Provide the (x, y) coordinate of the cell's center where the given text is located.  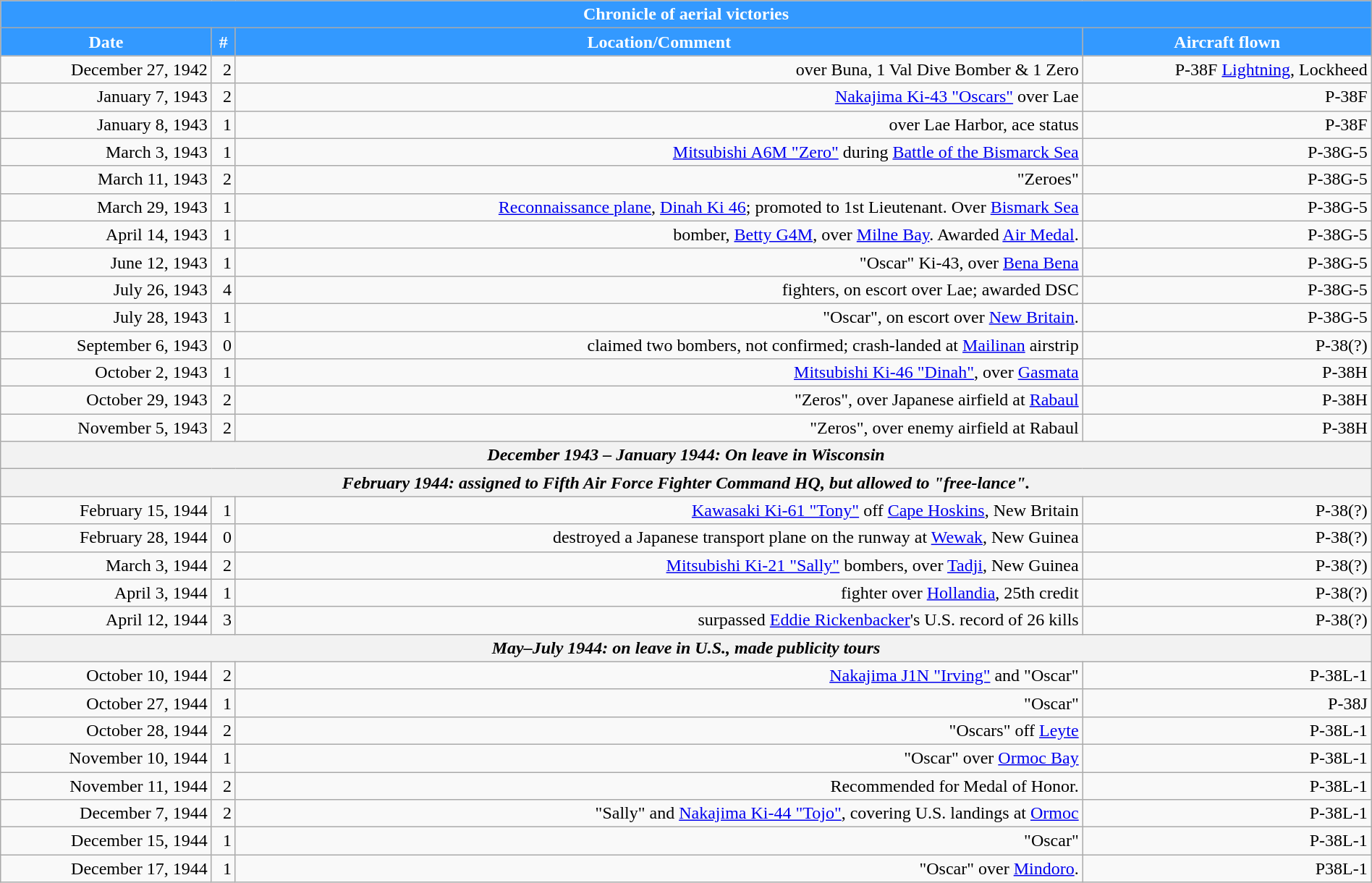
bomber, Betty G4M, over Milne Bay. Awarded Air Medal. (659, 235)
Nakajima Ki-43 "Oscars" over Lae (659, 97)
March 11, 1943 (106, 179)
February 15, 1944 (106, 510)
March 3, 1944 (106, 565)
"Zeros", over enemy airfield at Rabaul (659, 428)
November 11, 1944 (106, 785)
October 27, 1944 (106, 703)
3 (223, 620)
July 28, 1943 (106, 317)
January 7, 1943 (106, 97)
December 17, 1944 (106, 869)
4 (223, 290)
"Oscar" Ki-43, over Bena Bena (659, 262)
destroyed a Japanese transport plane on the runway at Wewak, New Guinea (659, 538)
Location/Comment (659, 42)
December 15, 1944 (106, 841)
April 14, 1943 (106, 235)
Mitsubishi Ki-21 "Sally" bombers, over Tadji, New Guinea (659, 565)
May–July 1944: on leave in U.S., made publicity tours (686, 648)
over Buna, 1 Val Dive Bomber & 1 Zero (659, 69)
"Sally" and Nakajima Ki-44 "Tojo", covering U.S. landings at Ormoc (659, 814)
December 1943 – January 1944: On leave in Wisconsin (686, 455)
"Oscars" off Leyte (659, 730)
October 2, 1943 (106, 373)
April 3, 1944 (106, 593)
P-38J (1227, 703)
March 3, 1943 (106, 152)
"Zeros", over Japanese airfield at Rabaul (659, 400)
December 7, 1944 (106, 814)
Date (106, 42)
November 5, 1943 (106, 428)
November 10, 1944 (106, 758)
Aircraft flown (1227, 42)
July 26, 1943 (106, 290)
October 29, 1943 (106, 400)
June 12, 1943 (106, 262)
surpassed Eddie Rickenbacker's U.S. record of 26 kills (659, 620)
February 1944: assigned to Fifth Air Force Fighter Command HQ, but allowed to "free-lance". (686, 483)
"Oscar" over Mindoro. (659, 869)
over Lae Harbor, ace status (659, 124)
Kawasaki Ki-61 "Tony" off Cape Hoskins, New Britain (659, 510)
# (223, 42)
Mitsubishi Ki-46 "Dinah", over Gasmata (659, 373)
"Oscar" over Ormoc Bay (659, 758)
fighter over Hollandia, 25th credit (659, 593)
Recommended for Medal of Honor. (659, 785)
April 12, 1944 (106, 620)
Chronicle of aerial victories (686, 14)
March 29, 1943 (106, 207)
P38L-1 (1227, 869)
"Zeroes" (659, 179)
October 10, 1944 (106, 675)
fighters, on escort over Lae; awarded DSC (659, 290)
Mitsubishi A6M "Zero" during Battle of the Bismarck Sea (659, 152)
Reconnaissance plane, Dinah Ki 46; promoted to 1st Lieutenant. Over Bismark Sea (659, 207)
December 27, 1942 (106, 69)
February 28, 1944 (106, 538)
January 8, 1943 (106, 124)
"Oscar", on escort over New Britain. (659, 317)
claimed two bombers, not confirmed; crash-landed at Mailinan airstrip (659, 345)
September 6, 1943 (106, 345)
Nakajima J1N "Irving" and "Oscar" (659, 675)
October 28, 1944 (106, 730)
P-38F Lightning, Lockheed (1227, 69)
